Identify which cell holds the provided text, then report its (X, Y) central coordinate. 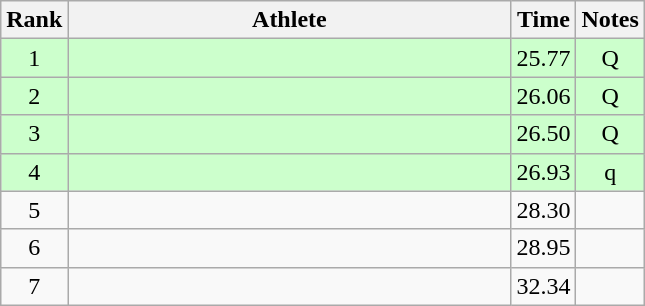
q (610, 172)
2 (34, 96)
3 (34, 134)
7 (34, 286)
1 (34, 58)
26.06 (544, 96)
Athlete (290, 20)
6 (34, 248)
26.50 (544, 134)
32.34 (544, 286)
Time (544, 20)
26.93 (544, 172)
Notes (610, 20)
5 (34, 210)
4 (34, 172)
Rank (34, 20)
28.95 (544, 248)
25.77 (544, 58)
28.30 (544, 210)
